For the text-containing cell, return its midpoint in [X, Y] coordinate format. 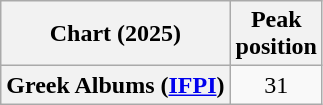
Chart (2025) [116, 34]
31 [276, 85]
Greek Albums (IFPI) [116, 85]
Peakposition [276, 34]
